Scan for the cell matching the given text and deliver its [X, Y] coordinate at center. 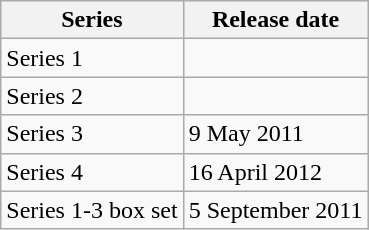
9 May 2011 [276, 134]
16 April 2012 [276, 172]
Series 4 [92, 172]
Series [92, 20]
Series 1-3 box set [92, 210]
Series 2 [92, 96]
Release date [276, 20]
Series 3 [92, 134]
Series 1 [92, 58]
5 September 2011 [276, 210]
